Return (X, Y) of the center of cell containing provided text 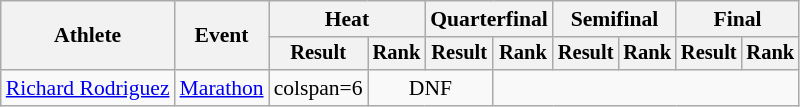
Richard Rodriguez (88, 88)
DNF (431, 88)
Quarterfinal (489, 19)
Athlete (88, 36)
Marathon (222, 88)
Event (222, 36)
Semifinal (614, 19)
Heat (348, 19)
Final (738, 19)
colspan=6 (318, 88)
